From the cell containing the given text, extract its center point as (x, y) coordinate. 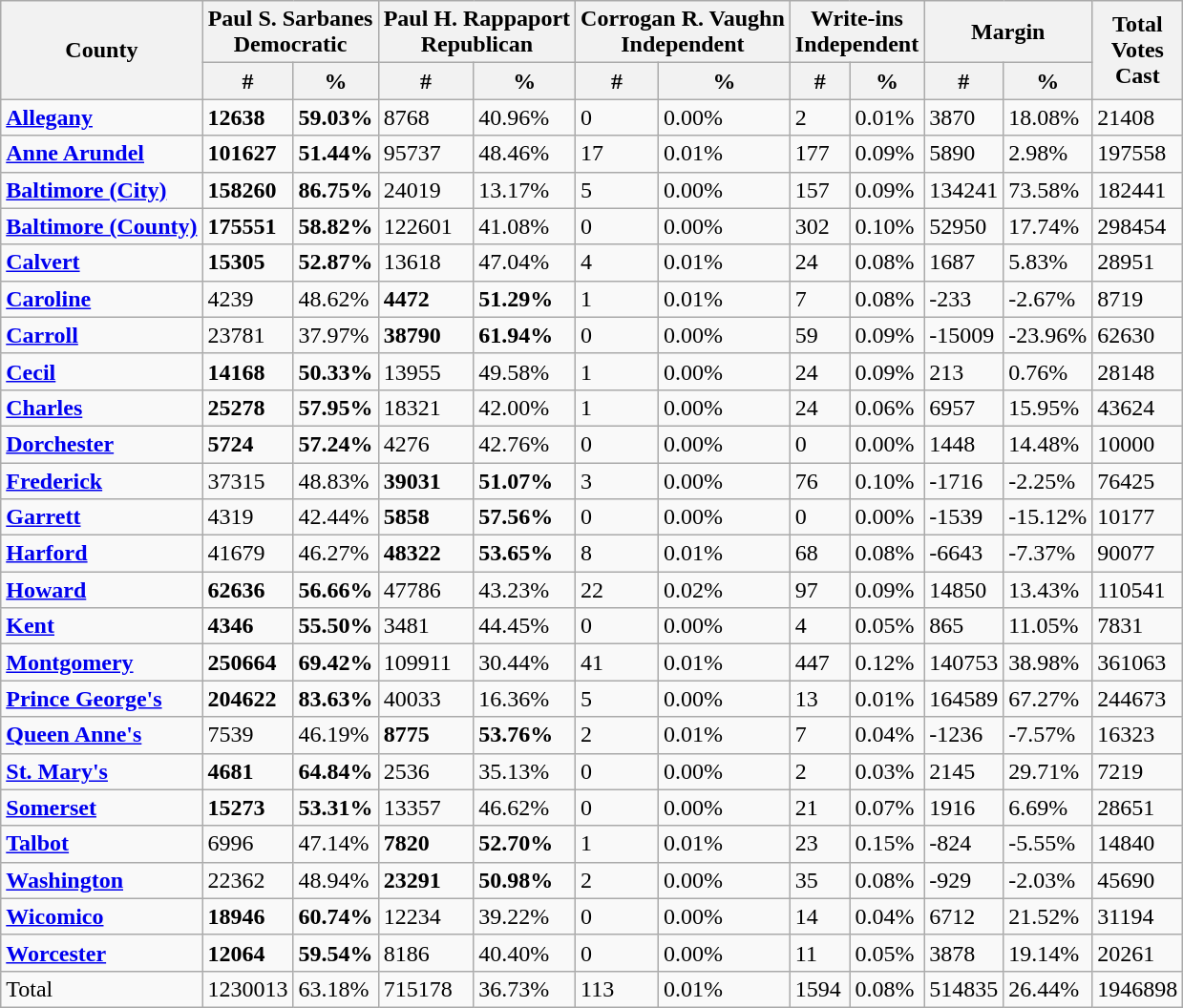
50.33% (336, 371)
28651 (1138, 808)
21 (819, 808)
109911 (426, 662)
57.56% (525, 517)
Worcester (101, 953)
48.83% (336, 480)
Dorchester (101, 444)
59 (819, 335)
447 (819, 662)
157 (819, 190)
122601 (426, 226)
Queen Anne's (101, 735)
Prince George's (101, 699)
76 (819, 480)
Carroll (101, 335)
14 (819, 916)
16.36% (525, 699)
204622 (248, 699)
41679 (248, 554)
42.44% (336, 517)
Talbot (101, 844)
39.22% (525, 916)
Cecil (101, 371)
6957 (964, 408)
40.40% (525, 953)
St. Mary's (101, 771)
63.18% (336, 989)
51.44% (336, 154)
24019 (426, 190)
Baltimore (County) (101, 226)
39031 (426, 480)
Garrett (101, 517)
28148 (1138, 371)
-7.57% (1048, 735)
5890 (964, 154)
197558 (1138, 154)
40.96% (525, 117)
48.94% (336, 880)
140753 (964, 662)
-15.12% (1048, 517)
Washington (101, 880)
86.75% (336, 190)
0.02% (725, 590)
21408 (1138, 117)
59.54% (336, 953)
-5.55% (1048, 844)
Margin (1008, 32)
110541 (1138, 590)
37315 (248, 480)
6996 (248, 844)
18.08% (1048, 117)
134241 (964, 190)
0.07% (887, 808)
19.14% (1048, 953)
38.98% (1048, 662)
68 (819, 554)
Howard (101, 590)
57.95% (336, 408)
0.15% (887, 844)
TotalVotesCast (1138, 50)
95737 (426, 154)
60.74% (336, 916)
31194 (1138, 916)
164589 (964, 699)
52.70% (525, 844)
Montgomery (101, 662)
3878 (964, 953)
83.63% (336, 699)
8768 (426, 117)
Harford (101, 554)
-233 (964, 299)
3481 (426, 626)
8186 (426, 953)
45690 (1138, 880)
48.46% (525, 154)
10000 (1138, 444)
8 (617, 554)
1448 (964, 444)
113 (617, 989)
30.44% (525, 662)
1687 (964, 262)
22 (617, 590)
11.05% (1048, 626)
-15009 (964, 335)
182441 (1138, 190)
28951 (1138, 262)
13618 (426, 262)
2.98% (1048, 154)
Paul S. SarbanesDemocratic (290, 32)
15273 (248, 808)
213 (964, 371)
46.62% (525, 808)
52.87% (336, 262)
56.66% (336, 590)
-1236 (964, 735)
-824 (964, 844)
6712 (964, 916)
1594 (819, 989)
38790 (426, 335)
361063 (1138, 662)
175551 (248, 226)
4319 (248, 517)
37.97% (336, 335)
15305 (248, 262)
3 (617, 480)
40033 (426, 699)
18946 (248, 916)
Write-insIndependent (856, 32)
Anne Arundel (101, 154)
14168 (248, 371)
14850 (964, 590)
Allegany (101, 117)
4681 (248, 771)
Paul H. RappaportRepublican (476, 32)
Wicomico (101, 916)
17.74% (1048, 226)
57.24% (336, 444)
8775 (426, 735)
-929 (964, 880)
47786 (426, 590)
177 (819, 154)
6.69% (1048, 808)
4276 (426, 444)
1946898 (1138, 989)
20261 (1138, 953)
90077 (1138, 554)
16323 (1138, 735)
Somerset (101, 808)
13 (819, 699)
11 (819, 953)
42.00% (525, 408)
23781 (248, 335)
17 (617, 154)
13357 (426, 808)
4239 (248, 299)
35.13% (525, 771)
Frederick (101, 480)
7219 (1138, 771)
23291 (426, 880)
715178 (426, 989)
13955 (426, 371)
-2.25% (1048, 480)
48322 (426, 554)
10177 (1138, 517)
50.98% (525, 880)
7539 (248, 735)
158260 (248, 190)
Calvert (101, 262)
62636 (248, 590)
1916 (964, 808)
51.07% (525, 480)
52950 (964, 226)
Kent (101, 626)
302 (819, 226)
42.76% (525, 444)
49.58% (525, 371)
23 (819, 844)
Total (101, 989)
53.76% (525, 735)
-23.96% (1048, 335)
2536 (426, 771)
-2.67% (1048, 299)
12234 (426, 916)
22362 (248, 880)
58.82% (336, 226)
-2.03% (1048, 880)
51.29% (525, 299)
4472 (426, 299)
8719 (1138, 299)
244673 (1138, 699)
76425 (1138, 480)
46.27% (336, 554)
48.62% (336, 299)
67.27% (1048, 699)
25278 (248, 408)
43.23% (525, 590)
69.42% (336, 662)
-6643 (964, 554)
-1716 (964, 480)
53.31% (336, 808)
Corrogan R. VaughnIndependent (684, 32)
36.73% (525, 989)
0.06% (887, 408)
73.58% (1048, 190)
-1539 (964, 517)
250664 (248, 662)
61.94% (525, 335)
13.43% (1048, 590)
97 (819, 590)
1230013 (248, 989)
62630 (1138, 335)
865 (964, 626)
14.48% (1048, 444)
0.03% (887, 771)
Baltimore (City) (101, 190)
64.84% (336, 771)
3870 (964, 117)
-7.37% (1048, 554)
101627 (248, 154)
35 (819, 880)
7820 (426, 844)
21.52% (1048, 916)
59.03% (336, 117)
29.71% (1048, 771)
18321 (426, 408)
4346 (248, 626)
5724 (248, 444)
47.14% (336, 844)
514835 (964, 989)
41 (617, 662)
7831 (1138, 626)
Charles (101, 408)
47.04% (525, 262)
41.08% (525, 226)
43624 (1138, 408)
26.44% (1048, 989)
15.95% (1048, 408)
55.50% (336, 626)
44.45% (525, 626)
5.83% (1048, 262)
298454 (1138, 226)
53.65% (525, 554)
0.76% (1048, 371)
Caroline (101, 299)
2145 (964, 771)
12638 (248, 117)
12064 (248, 953)
5858 (426, 517)
13.17% (525, 190)
County (101, 50)
46.19% (336, 735)
0.12% (887, 662)
14840 (1138, 844)
